From the cell containing the given text, extract its center point as (x, y) coordinate. 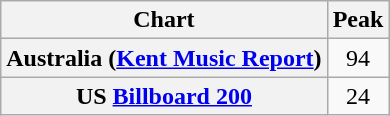
Peak (358, 20)
Australia (Kent Music Report) (164, 58)
Chart (164, 20)
94 (358, 58)
24 (358, 96)
US Billboard 200 (164, 96)
